For the text-containing cell, return its midpoint in [x, y] coordinate format. 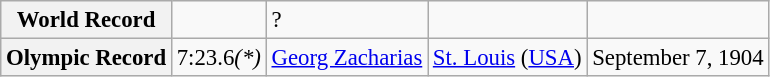
September 7, 1904 [678, 58]
Georg Zacharias [346, 58]
7:23.6(*) [218, 58]
St. Louis (USA) [508, 58]
Olympic Record [86, 58]
? [346, 20]
World Record [86, 20]
